Extract the (X, Y) coordinate from the center of the cell holding the provided text.  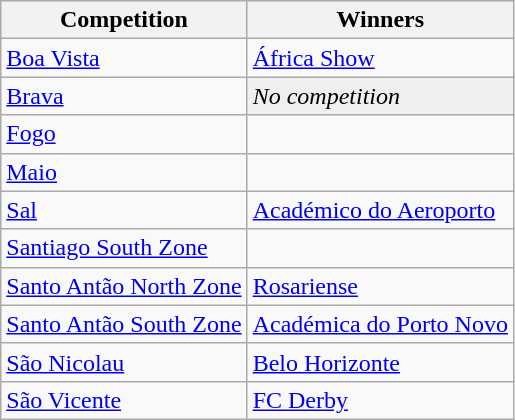
África Show (380, 58)
Santo Antão North Zone (124, 286)
Santiago South Zone (124, 248)
No competition (380, 96)
Académico do Aeroporto (380, 210)
Belo Horizonte (380, 362)
São Vicente (124, 400)
Competition (124, 20)
Sal (124, 210)
Brava (124, 96)
FC Derby (380, 400)
Fogo (124, 134)
Santo Antão South Zone (124, 324)
São Nicolau (124, 362)
Académica do Porto Novo (380, 324)
Boa Vista (124, 58)
Maio (124, 172)
Winners (380, 20)
Rosariense (380, 286)
